Capture the cell that displays the provided text and extract its (X, Y) central coordinate. 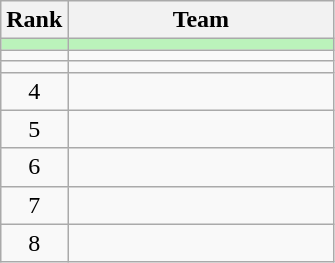
Team (201, 20)
Rank (34, 20)
8 (34, 243)
4 (34, 91)
7 (34, 205)
5 (34, 129)
6 (34, 167)
